Pinpoint the cell where the given text exists, returning its (x, y) midpoint coordinate. 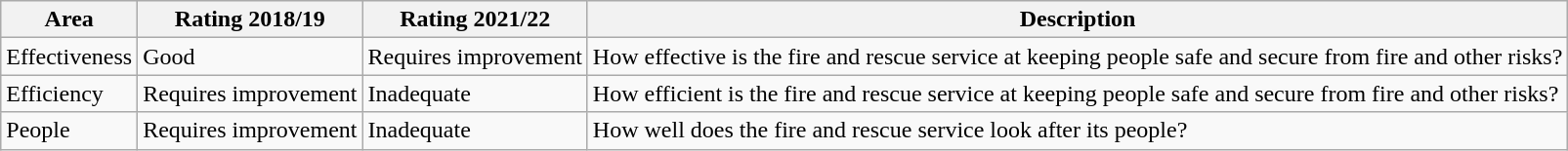
How well does the fire and rescue service look after its people? (1078, 131)
How efficient is the fire and rescue service at keeping people safe and secure from fire and other risks? (1078, 94)
Area (69, 19)
Efficiency (69, 94)
People (69, 131)
Effectiveness (69, 57)
How effective is the fire and rescue service at keeping people safe and secure from fire and other risks? (1078, 57)
Rating 2018/19 (250, 19)
Rating 2021/22 (475, 19)
Description (1078, 19)
Good (250, 57)
